Search for the cell housing the specified text and yield its (X, Y) center coordinate. 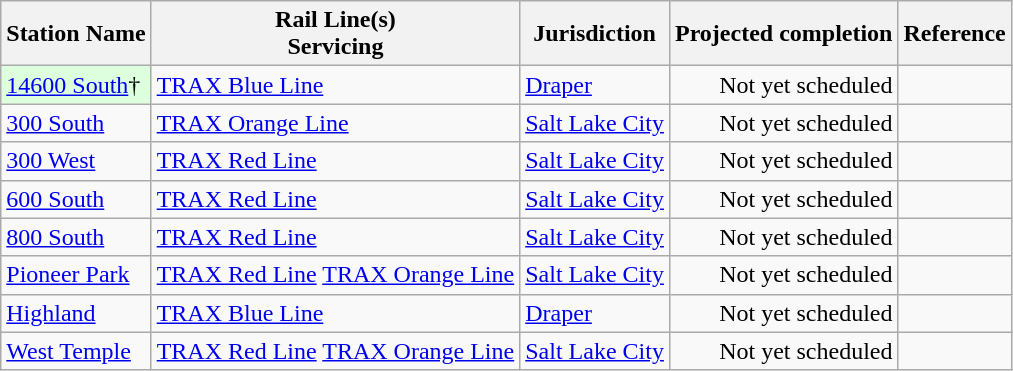
300 West (76, 161)
Reference (954, 34)
West Temple (76, 351)
300 South (76, 123)
Pioneer Park (76, 275)
Station Name (76, 34)
Projected completion (784, 34)
Jurisdiction (595, 34)
600 South (76, 199)
Rail Line(s)Servicing (336, 34)
TRAX Orange Line (336, 123)
Highland (76, 313)
14600 South† (76, 85)
800 South (76, 237)
